For the text-containing cell, return its midpoint in [X, Y] coordinate format. 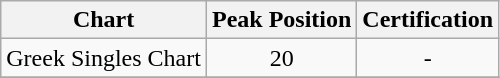
20 [281, 58]
Certification [428, 20]
Peak Position [281, 20]
Greek Singles Chart [104, 58]
- [428, 58]
Chart [104, 20]
